Return (x, y) of the center of cell containing provided text 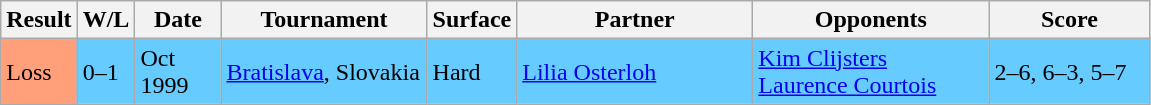
Bratislava, Slovakia (324, 72)
Oct 1999 (178, 72)
Result (39, 20)
2–6, 6–3, 5–7 (1070, 72)
Loss (39, 72)
Hard (472, 72)
0–1 (106, 72)
Partner (635, 20)
Lilia Osterloh (635, 72)
Surface (472, 20)
W/L (106, 20)
Score (1070, 20)
Date (178, 20)
Tournament (324, 20)
Opponents (871, 20)
Kim Clijsters Laurence Courtois (871, 72)
